Detect which cell encompasses the target text, then output its [X, Y] center coordinate. 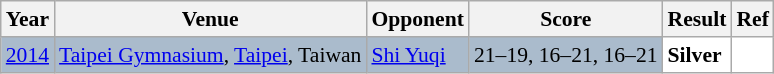
Silver [698, 55]
Ref [752, 19]
Opponent [418, 19]
21–19, 16–21, 16–21 [566, 55]
Shi Yuqi [418, 55]
2014 [28, 55]
Result [698, 19]
Year [28, 19]
Score [566, 19]
Taipei Gymnasium, Taipei, Taiwan [210, 55]
Venue [210, 19]
